Identify which cell holds the provided text, then report its (x, y) central coordinate. 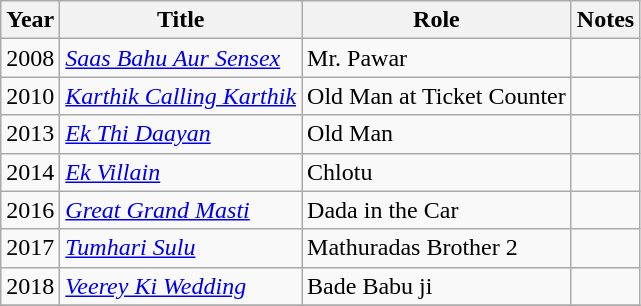
Year (30, 20)
2016 (30, 210)
Mathuradas Brother 2 (437, 248)
Veerey Ki Wedding (181, 286)
Saas Bahu Aur Sensex (181, 58)
Mr. Pawar (437, 58)
2014 (30, 172)
Chlotu (437, 172)
Role (437, 20)
Ek Thi Daayan (181, 134)
2018 (30, 286)
2013 (30, 134)
Bade Babu ji (437, 286)
2010 (30, 96)
2017 (30, 248)
2008 (30, 58)
Old Man at Ticket Counter (437, 96)
Dada in the Car (437, 210)
Ek Villain (181, 172)
Karthik Calling Karthik (181, 96)
Great Grand Masti (181, 210)
Notes (605, 20)
Old Man (437, 134)
Title (181, 20)
Tumhari Sulu (181, 248)
